Find where the given text appears and provide that cell's center as [X, Y] coordinate. 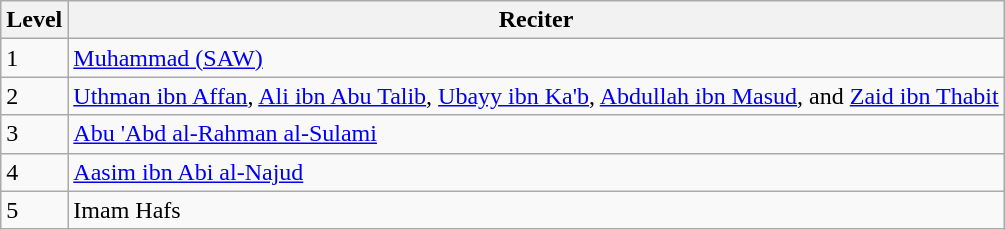
2 [34, 96]
Aasim ibn Abi al-Najud [536, 172]
Uthman ibn Affan, Ali ibn Abu Talib, Ubayy ibn Ka'b, Abdullah ibn Masud, and Zaid ibn Thabit [536, 96]
Reciter [536, 20]
Imam Hafs [536, 210]
Level [34, 20]
1 [34, 58]
Muhammad (SAW) [536, 58]
3 [34, 134]
Abu 'Abd al-Rahman al-Sulami [536, 134]
5 [34, 210]
4 [34, 172]
